Scan for the cell matching the given text and deliver its [x, y] coordinate at center. 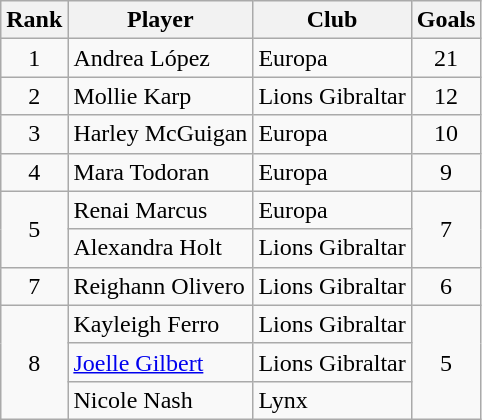
Mollie Karp [160, 96]
6 [446, 286]
Renai Marcus [160, 210]
Harley McGuigan [160, 134]
Alexandra Holt [160, 248]
Player [160, 20]
Goals [446, 20]
Rank [34, 20]
Mara Todoran [160, 172]
Kayleigh Ferro [160, 324]
12 [446, 96]
3 [34, 134]
Andrea López [160, 58]
9 [446, 172]
10 [446, 134]
Joelle Gilbert [160, 362]
Nicole Nash [160, 400]
Club [332, 20]
2 [34, 96]
Lynx [332, 400]
8 [34, 362]
1 [34, 58]
21 [446, 58]
4 [34, 172]
Reighann Olivero [160, 286]
